Capture the cell that displays the provided text and extract its (X, Y) central coordinate. 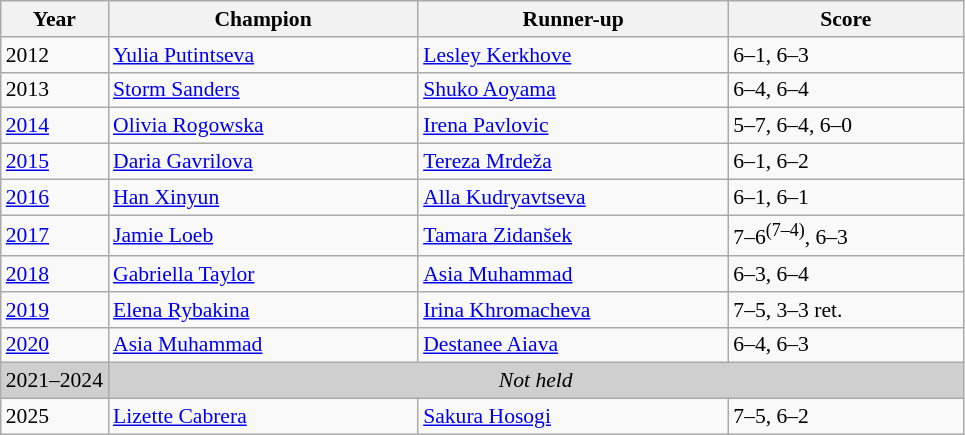
Irina Khromacheva (573, 310)
2020 (54, 345)
Lizette Cabrera (263, 417)
5–7, 6–4, 6–0 (846, 126)
Destanee Aiava (573, 345)
2017 (54, 236)
6–1, 6–3 (846, 55)
6–3, 6–4 (846, 274)
Lesley Kerkhove (573, 55)
2014 (54, 126)
Elena Rybakina (263, 310)
2025 (54, 417)
Score (846, 19)
Sakura Hosogi (573, 417)
Olivia Rogowska (263, 126)
Not held (536, 381)
2016 (54, 197)
2013 (54, 90)
2018 (54, 274)
Shuko Aoyama (573, 90)
6–4, 6–3 (846, 345)
2012 (54, 55)
Alla Kudryavtseva (573, 197)
Year (54, 19)
Gabriella Taylor (263, 274)
Daria Gavrilova (263, 162)
Runner-up (573, 19)
2021–2024 (54, 381)
2015 (54, 162)
Irena Pavlovic (573, 126)
Han Xinyun (263, 197)
2019 (54, 310)
6–1, 6–1 (846, 197)
7–5, 3–3 ret. (846, 310)
Yulia Putintseva (263, 55)
7–6(7–4), 6–3 (846, 236)
6–1, 6–2 (846, 162)
7–5, 6–2 (846, 417)
6–4, 6–4 (846, 90)
Tereza Mrdeža (573, 162)
Champion (263, 19)
Storm Sanders (263, 90)
Jamie Loeb (263, 236)
Tamara Zidanšek (573, 236)
